For the text-containing cell, return its midpoint in [X, Y] coordinate format. 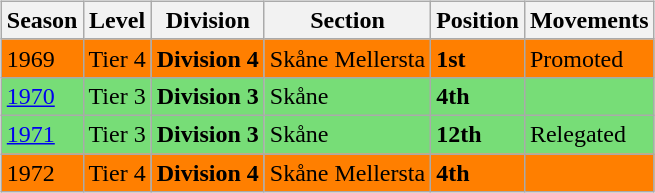
Season [42, 20]
Level [117, 20]
1969 [42, 58]
Position [478, 20]
Movements [589, 20]
Division [208, 20]
1972 [42, 173]
1st [478, 58]
Section [347, 20]
Promoted [589, 58]
12th [478, 134]
1971 [42, 134]
1970 [42, 96]
Relegated [589, 134]
